Identify which cell holds the provided text, then report its (x, y) central coordinate. 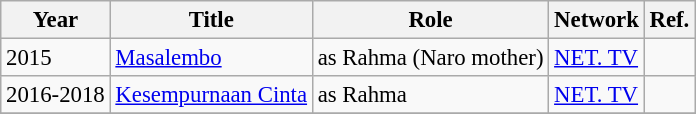
Role (430, 20)
as Rahma (430, 95)
Kesempurnaan Cinta (211, 95)
Year (56, 20)
Network (596, 20)
2015 (56, 58)
as Rahma (Naro mother) (430, 58)
Masalembo (211, 58)
Title (211, 20)
2016-2018 (56, 95)
Ref. (669, 20)
